Output the [X, Y] coordinate of the center of the cell containing the given text.  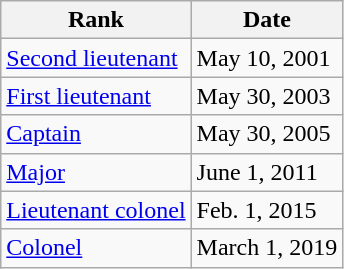
May 30, 2003 [267, 96]
Feb. 1, 2015 [267, 210]
March 1, 2019 [267, 248]
Colonel [96, 248]
Major [96, 172]
June 1, 2011 [267, 172]
Second lieutenant [96, 58]
May 30, 2005 [267, 134]
Lieutenant colonel [96, 210]
May 10, 2001 [267, 58]
First lieutenant [96, 96]
Captain [96, 134]
Rank [96, 20]
Date [267, 20]
